Return the (x, y) coordinate for the center point of the cell that contains the specified text.  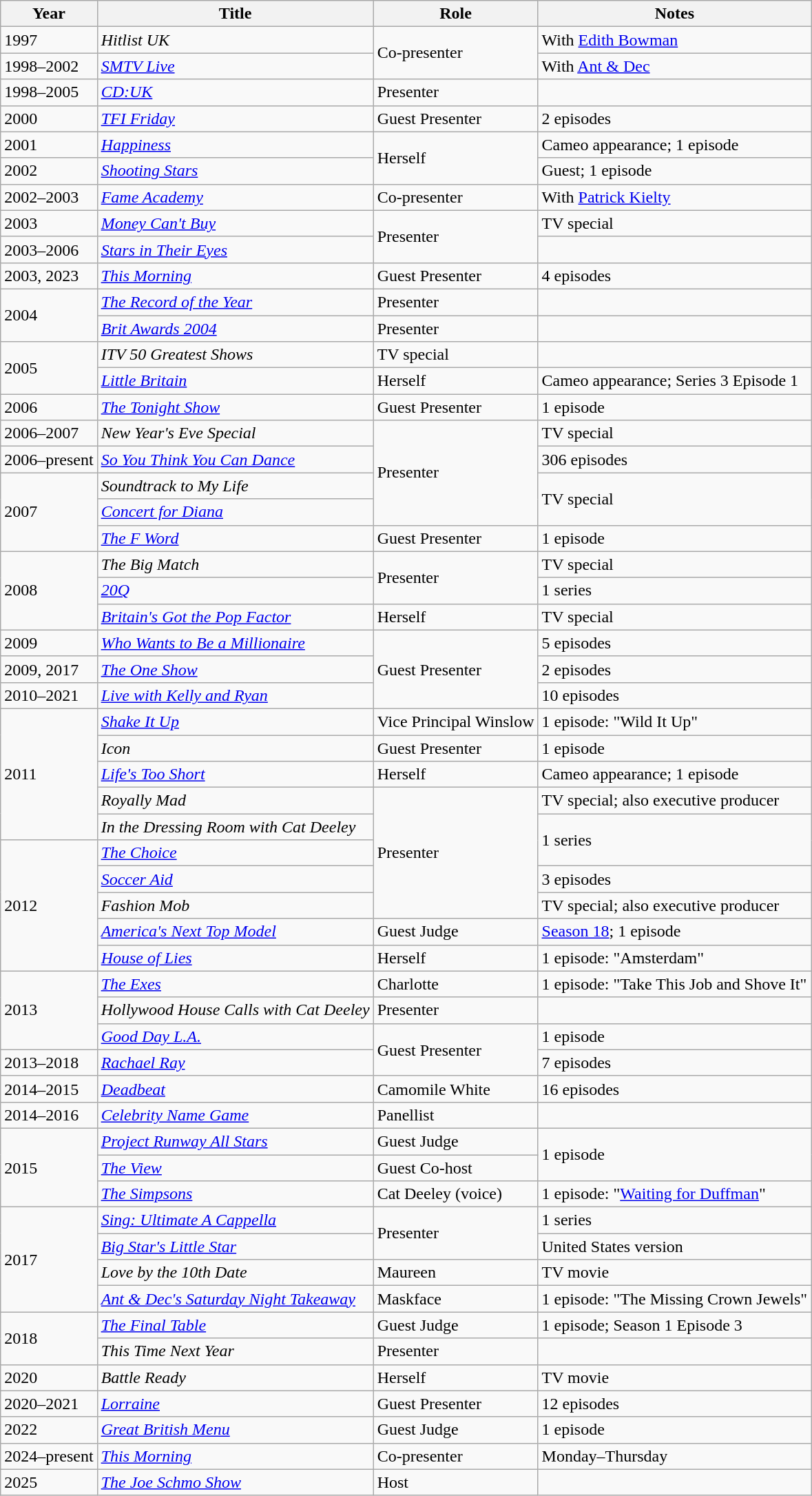
Hollywood House Calls with Cat Deeley (236, 1010)
Life's Too Short (236, 775)
2006–2007 (49, 433)
Ant & Dec's Saturday Night Takeaway (236, 1299)
1 episode: "Amsterdam" (675, 958)
2007 (49, 512)
With Edith Bowman (675, 40)
The Big Match (236, 564)
America's Next Top Model (236, 932)
2020–2021 (49, 1404)
SMTV Live (236, 66)
2025 (49, 1482)
Rachael Ray (236, 1063)
The Joe Schmo Show (236, 1482)
306 episodes (675, 460)
2013–2018 (49, 1063)
Happiness (236, 145)
Big Star's Little Star (236, 1247)
Good Day L.A. (236, 1036)
Project Runway All Stars (236, 1141)
2000 (49, 119)
Hitlist UK (236, 40)
2017 (49, 1260)
7 episodes (675, 1063)
2013 (49, 1010)
Maskface (456, 1299)
Guest; 1 episode (675, 171)
Who Wants to Be a Millionaire (236, 643)
1997 (49, 40)
Live with Kelly and Ryan (236, 695)
So You Think You Can Dance (236, 460)
2006 (49, 407)
Britain's Got the Pop Factor (236, 617)
Year (49, 14)
With Ant & Dec (675, 66)
2002–2003 (49, 197)
Season 18; 1 episode (675, 932)
This Time Next Year (236, 1351)
Guest Co-host (456, 1168)
The Tonight Show (236, 407)
2003–2006 (49, 249)
20Q (236, 591)
CD:UK (236, 92)
2004 (49, 315)
Camomile White (456, 1089)
Icon (236, 748)
Charlotte (456, 984)
Fashion Mob (236, 905)
2009, 2017 (49, 669)
Sing: Ultimate A Cappella (236, 1220)
2005 (49, 368)
Fame Academy (236, 197)
1 episode; Season 1 Episode 3 (675, 1325)
The Simpsons (236, 1194)
Money Can't Buy (236, 223)
Maureen (456, 1273)
Deadbeat (236, 1089)
Notes (675, 14)
1 episode: "Waiting for Duffman" (675, 1194)
Love by the 10th Date (236, 1273)
2010–2021 (49, 695)
3 episodes (675, 879)
Shooting Stars (236, 171)
Royally Mad (236, 801)
The Choice (236, 853)
House of Lies (236, 958)
2022 (49, 1430)
New Year's Eve Special (236, 433)
2006–present (49, 460)
United States version (675, 1247)
2001 (49, 145)
The One Show (236, 669)
2003 (49, 223)
Cat Deeley (voice) (456, 1194)
2020 (49, 1377)
In the Dressing Room with Cat Deeley (236, 827)
2014–2016 (49, 1115)
Role (456, 14)
Brit Awards 2004 (236, 329)
4 episodes (675, 276)
The F Word (236, 538)
2024–present (49, 1456)
Panellist (456, 1115)
The Final Table (236, 1325)
Title (236, 14)
Cameo appearance; Series 3 Episode 1 (675, 381)
16 episodes (675, 1089)
Soundtrack to My Life (236, 486)
Lorraine (236, 1404)
Great British Menu (236, 1430)
2002 (49, 171)
1 episode: "The Missing Crown Jewels" (675, 1299)
Stars in Their Eyes (236, 249)
2018 (49, 1338)
Celebrity Name Game (236, 1115)
2012 (49, 905)
2014–2015 (49, 1089)
2009 (49, 643)
2008 (49, 591)
5 episodes (675, 643)
1 episode: "Take This Job and Shove It" (675, 984)
10 episodes (675, 695)
The View (236, 1168)
Vice Principal Winslow (456, 721)
Shake It Up (236, 721)
ITV 50 Greatest Shows (236, 355)
1998–2005 (49, 92)
12 episodes (675, 1404)
With Patrick Kielty (675, 197)
Little Britain (236, 381)
The Record of the Year (236, 302)
1 episode: "Wild It Up" (675, 721)
Concert for Diana (236, 512)
The Exes (236, 984)
Soccer Aid (236, 879)
2015 (49, 1167)
Host (456, 1482)
1998–2002 (49, 66)
Monday–Thursday (675, 1456)
2003, 2023 (49, 276)
2011 (49, 774)
TFI Friday (236, 119)
Battle Ready (236, 1377)
